Locate the cell with the specified text and output its (X, Y) center coordinate. 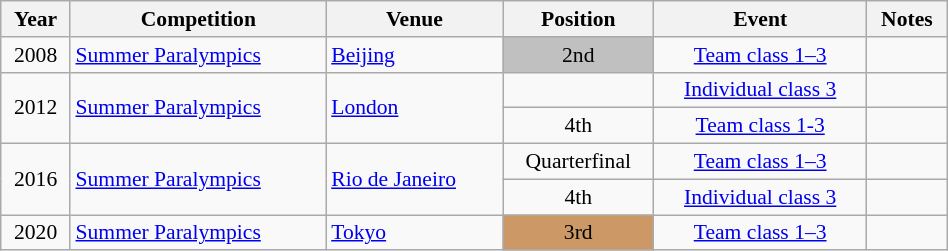
London (414, 108)
2012 (36, 108)
2016 (36, 180)
Venue (414, 19)
Rio de Janeiro (414, 180)
Position (578, 19)
Competition (198, 19)
2nd (578, 55)
2020 (36, 233)
Notes (906, 19)
Year (36, 19)
Team class 1-3 (760, 126)
Event (760, 19)
Beijing (414, 55)
2008 (36, 55)
Quarterfinal (578, 162)
Tokyo (414, 233)
3rd (578, 233)
